Output the (x, y) coordinate of the center of the cell containing the given text.  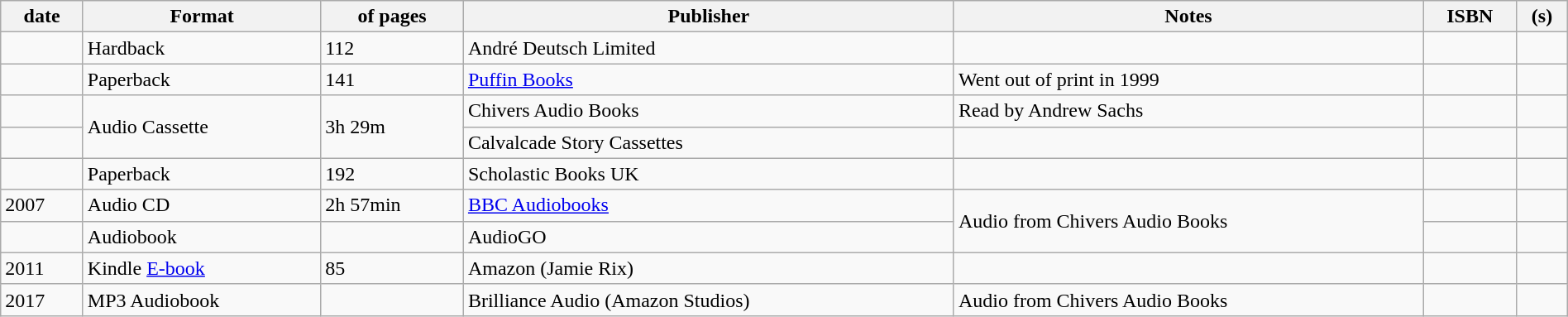
(s) (1542, 17)
Brilliance Audio (Amazon Studios) (708, 300)
Hardback (202, 48)
2007 (42, 205)
Went out of print in 1999 (1188, 79)
Publisher (708, 17)
85 (392, 268)
Audio CD (202, 205)
2017 (42, 300)
Audio Cassette (202, 127)
Kindle E-book (202, 268)
Puffin Books (708, 79)
Format (202, 17)
2h 57min (392, 205)
Amazon (Jamie Rix) (708, 268)
ISBN (1470, 17)
BBC Audiobooks (708, 205)
AudioGO (708, 237)
Chivers Audio Books (708, 111)
MP3 Audiobook (202, 300)
Audiobook (202, 237)
112 (392, 48)
141 (392, 79)
Read by Andrew Sachs (1188, 111)
Calvalcade Story Cassettes (708, 142)
André Deutsch Limited (708, 48)
Notes (1188, 17)
Scholastic Books UK (708, 174)
192 (392, 174)
2011 (42, 268)
of pages (392, 17)
3h 29m (392, 127)
date (42, 17)
